Pinpoint the cell where the given text exists, returning its (x, y) midpoint coordinate. 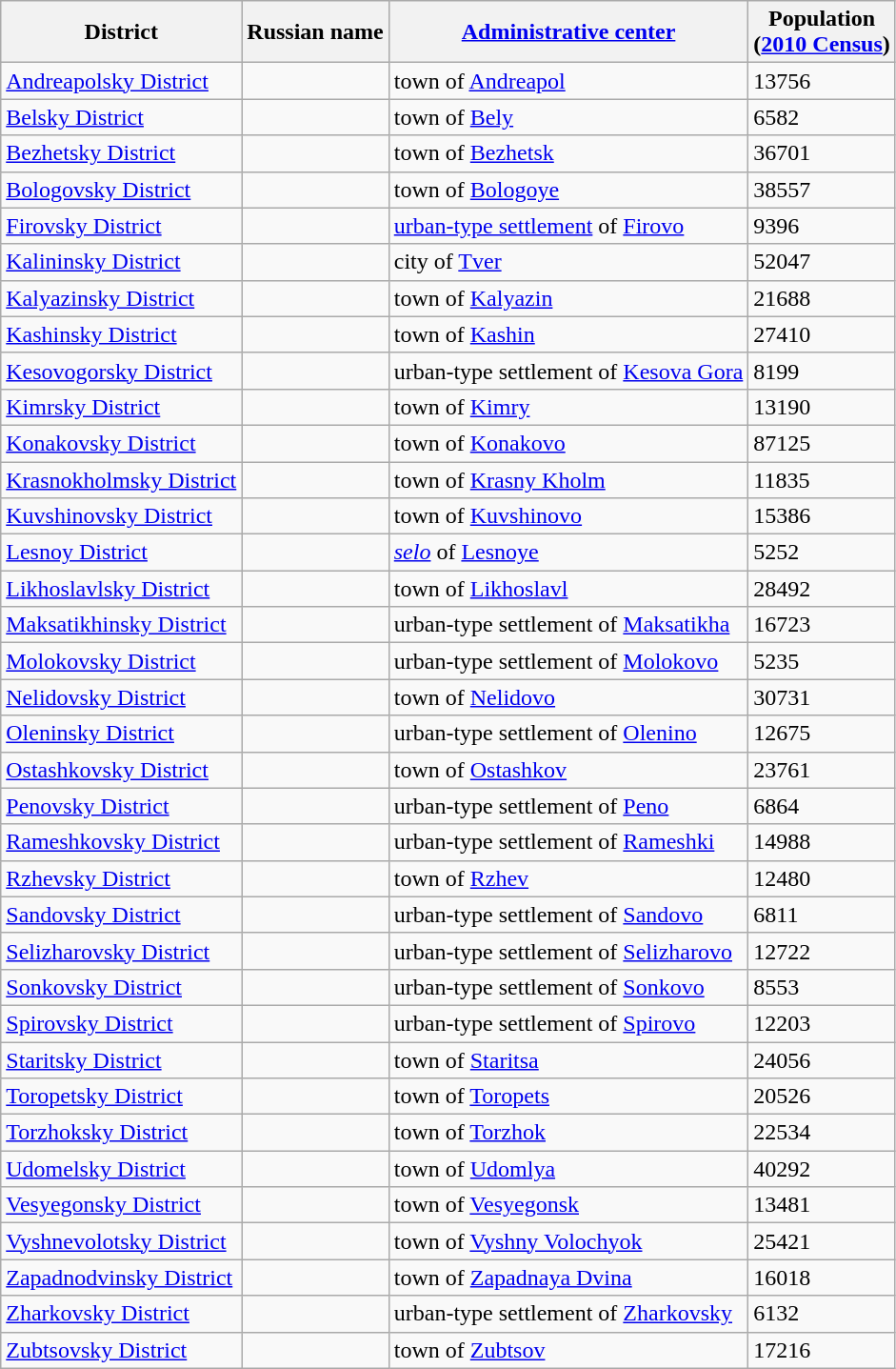
town of Bezhetsk (568, 153)
Zharkovsky District (122, 1314)
Staritsky District (122, 1060)
town of Vesyegonsk (568, 1205)
Kuvshinovsky District (122, 516)
urban-type settlement of Sonkovo (568, 987)
urban-type settlement of Maksatikha (568, 625)
30731 (822, 697)
town of Udomlya (568, 1169)
town of Konakovo (568, 443)
city of Tver (568, 262)
Russian name (315, 32)
town of Zubtsov (568, 1350)
town of Kimry (568, 407)
16018 (822, 1278)
urban-type settlement of Kesova Gora (568, 371)
5235 (822, 661)
12675 (822, 734)
8199 (822, 371)
Ostashkovsky District (122, 770)
25421 (822, 1241)
District (122, 32)
town of Kuvshinovo (568, 516)
Torzhoksky District (122, 1133)
12480 (822, 878)
38557 (822, 190)
5252 (822, 553)
urban-type settlement of Rameshki (568, 842)
9396 (822, 226)
13756 (822, 81)
town of Kalyazin (568, 298)
town of Rzhev (568, 878)
Sonkovsky District (122, 987)
13481 (822, 1205)
Firovsky District (122, 226)
14988 (822, 842)
27410 (822, 334)
Udomelsky District (122, 1169)
8553 (822, 987)
12722 (822, 951)
Maksatikhinsky District (122, 625)
town of Staritsa (568, 1060)
6864 (822, 806)
urban-type settlement of Sandovo (568, 915)
urban-type settlement of Firovo (568, 226)
urban-type settlement of Olenino (568, 734)
Spirovsky District (122, 1023)
town of Bely (568, 117)
23761 (822, 770)
Kalininsky District (122, 262)
selo of Lesnoye (568, 553)
Penovsky District (122, 806)
24056 (822, 1060)
Oleninsky District (122, 734)
15386 (822, 516)
Konakovsky District (122, 443)
Vesyegonsky District (122, 1205)
28492 (822, 589)
town of Zapadnaya Dvina (568, 1278)
town of Andreapol (568, 81)
town of Likhoslavl (568, 589)
Molokovsky District (122, 661)
town of Nelidovo (568, 697)
Kesovogorsky District (122, 371)
Zubtsovsky District (122, 1350)
town of Kashin (568, 334)
Kimrsky District (122, 407)
Vyshnevolotsky District (122, 1241)
urban-type settlement of Zharkovsky (568, 1314)
36701 (822, 153)
Rzhevsky District (122, 878)
87125 (822, 443)
12203 (822, 1023)
40292 (822, 1169)
town of Bologoye (568, 190)
urban-type settlement of Peno (568, 806)
20526 (822, 1097)
urban-type settlement of Selizharovo (568, 951)
Population(2010 Census) (822, 32)
Administrative center (568, 32)
22534 (822, 1133)
Krasnokholmsky District (122, 479)
17216 (822, 1350)
town of Ostashkov (568, 770)
52047 (822, 262)
Belsky District (122, 117)
town of Krasny Kholm (568, 479)
Zapadnodvinsky District (122, 1278)
Bologovsky District (122, 190)
urban-type settlement of Molokovo (568, 661)
Sandovsky District (122, 915)
Rameshkovsky District (122, 842)
6811 (822, 915)
town of Toropets (568, 1097)
Andreapolsky District (122, 81)
Kashinsky District (122, 334)
Selizharovsky District (122, 951)
Lesnoy District (122, 553)
13190 (822, 407)
Nelidovsky District (122, 697)
16723 (822, 625)
town of Vyshny Volochyok (568, 1241)
6132 (822, 1314)
Bezhetsky District (122, 153)
urban-type settlement of Spirovo (568, 1023)
11835 (822, 479)
6582 (822, 117)
Kalyazinsky District (122, 298)
Toropetsky District (122, 1097)
Likhoslavlsky District (122, 589)
21688 (822, 298)
town of Torzhok (568, 1133)
